Determine the [x, y] coordinate at the center of the cell enclosing the given text.  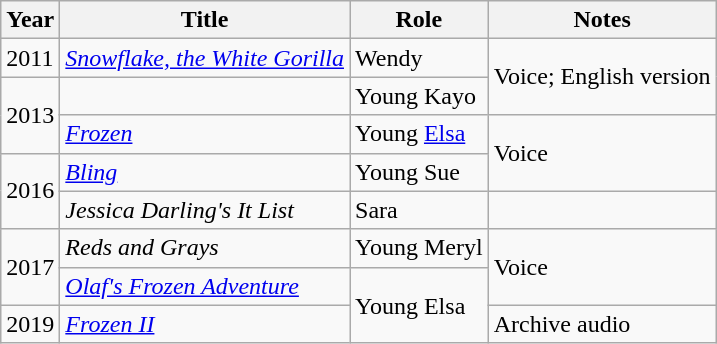
2017 [30, 267]
Notes [602, 20]
2016 [30, 191]
Young Sue [420, 172]
Frozen [205, 134]
Bling [205, 172]
Role [420, 20]
Archive audio [602, 324]
Young Meryl [420, 248]
Sara [420, 210]
Title [205, 20]
Jessica Darling's It List [205, 210]
Voice; English version [602, 77]
Frozen II [205, 324]
Reds and Grays [205, 248]
Young Kayo [420, 96]
Wendy [420, 58]
2011 [30, 58]
Year [30, 20]
2019 [30, 324]
Olaf's Frozen Adventure [205, 286]
Snowflake, the White Gorilla [205, 58]
2013 [30, 115]
